Determine the [X, Y] coordinate at the center of the cell enclosing the given text.  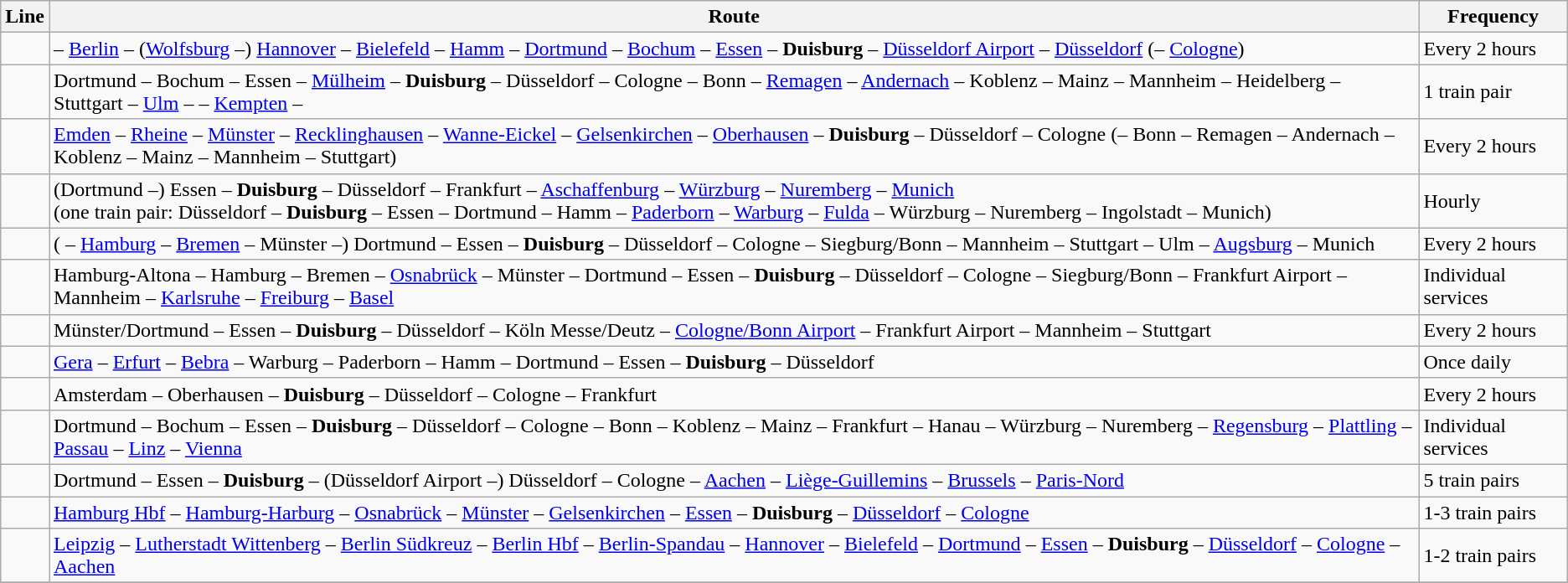
1-2 train pairs [1493, 556]
Dortmund – Essen – Duisburg – (Düsseldorf Airport –) Düsseldorf – Cologne – Aachen – Liège-Guillemins – Brussels – Paris-Nord [734, 480]
– Berlin – (Wolfsburg –) Hannover – Bielefeld – Hamm – Dortmund – Bochum – Essen – Duisburg – Düsseldorf Airport – Düsseldorf (– Cologne) [734, 49]
Hourly [1493, 201]
1-3 train pairs [1493, 512]
1 train pair [1493, 92]
Once daily [1493, 362]
Frequency [1493, 17]
Gera – Erfurt – Bebra – Warburg – Paderborn – Hamm – Dortmund – Essen – Duisburg – Düsseldorf [734, 362]
Münster/Dortmund – Essen – Duisburg – Düsseldorf – Köln Messe/Deutz – Cologne/Bonn Airport – Frankfurt Airport – Mannheim – Stuttgart [734, 330]
Route [734, 17]
Amsterdam – Oberhausen – Duisburg – Düsseldorf – Cologne – Frankfurt [734, 394]
Line [25, 17]
( – Hamburg – Bremen – Münster –) Dortmund – Essen – Duisburg – Düsseldorf – Cologne – Siegburg/Bonn – Mannheim – Stuttgart – Ulm – Augsburg – Munich [734, 244]
Hamburg Hbf – Hamburg-Harburg – Osnabrück – Münster – Gelsenkirchen – Essen – Duisburg – Düsseldorf – Cologne [734, 512]
5 train pairs [1493, 480]
